Capture the cell that displays the provided text and extract its [x, y] central coordinate. 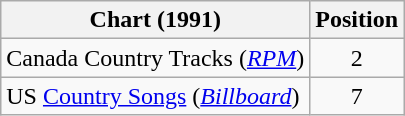
US Country Songs (Billboard) [156, 96]
2 [357, 58]
Canada Country Tracks (RPM) [156, 58]
Chart (1991) [156, 20]
Position [357, 20]
7 [357, 96]
